Detect which cell encompasses the target text, then output its [X, Y] center coordinate. 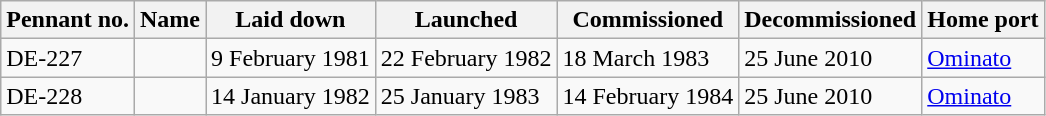
Laid down [291, 20]
22 February 1982 [466, 58]
Name [170, 20]
Home port [983, 20]
Commissioned [648, 20]
Decommissioned [830, 20]
9 February 1981 [291, 58]
Pennant no. [68, 20]
DE-228 [68, 96]
14 February 1984 [648, 96]
25 January 1983 [466, 96]
DE-227 [68, 58]
Launched [466, 20]
14 January 1982 [291, 96]
18 March 1983 [648, 58]
